Locate the cell with the specified text and output its [x, y] center coordinate. 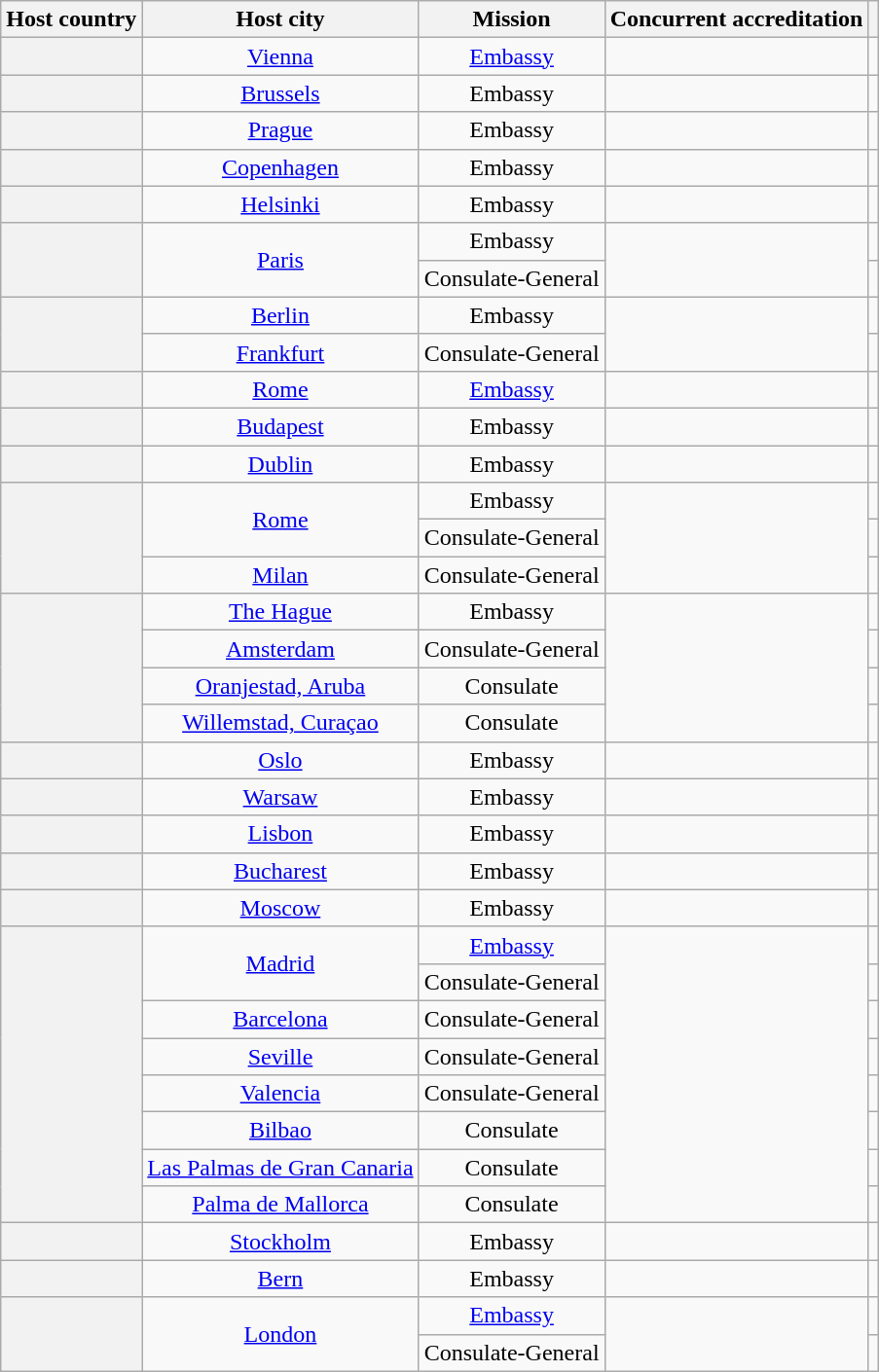
Host country [72, 19]
Seville [280, 1056]
Frankfurt [280, 352]
Madrid [280, 963]
Bilbao [280, 1131]
Budapest [280, 426]
Valencia [280, 1094]
Berlin [280, 315]
Oranjestad, Aruba [280, 686]
Las Palmas de Gran Canaria [280, 1168]
The Hague [280, 612]
Bern [280, 1279]
Brussels [280, 93]
Milan [280, 575]
Helsinki [280, 204]
Copenhagen [280, 167]
Vienna [280, 56]
Prague [280, 130]
Moscow [280, 908]
Barcelona [280, 1019]
Dublin [280, 464]
Lisbon [280, 834]
Amsterdam [280, 649]
Willemstad, Curaçao [280, 723]
London [280, 1334]
Warsaw [280, 797]
Oslo [280, 760]
Bucharest [280, 871]
Concurrent accreditation [736, 19]
Paris [280, 260]
Host city [280, 19]
Stockholm [280, 1242]
Palma de Mallorca [280, 1205]
Mission [512, 19]
